Determine the (x, y) coordinate at the center of the cell enclosing the given text.  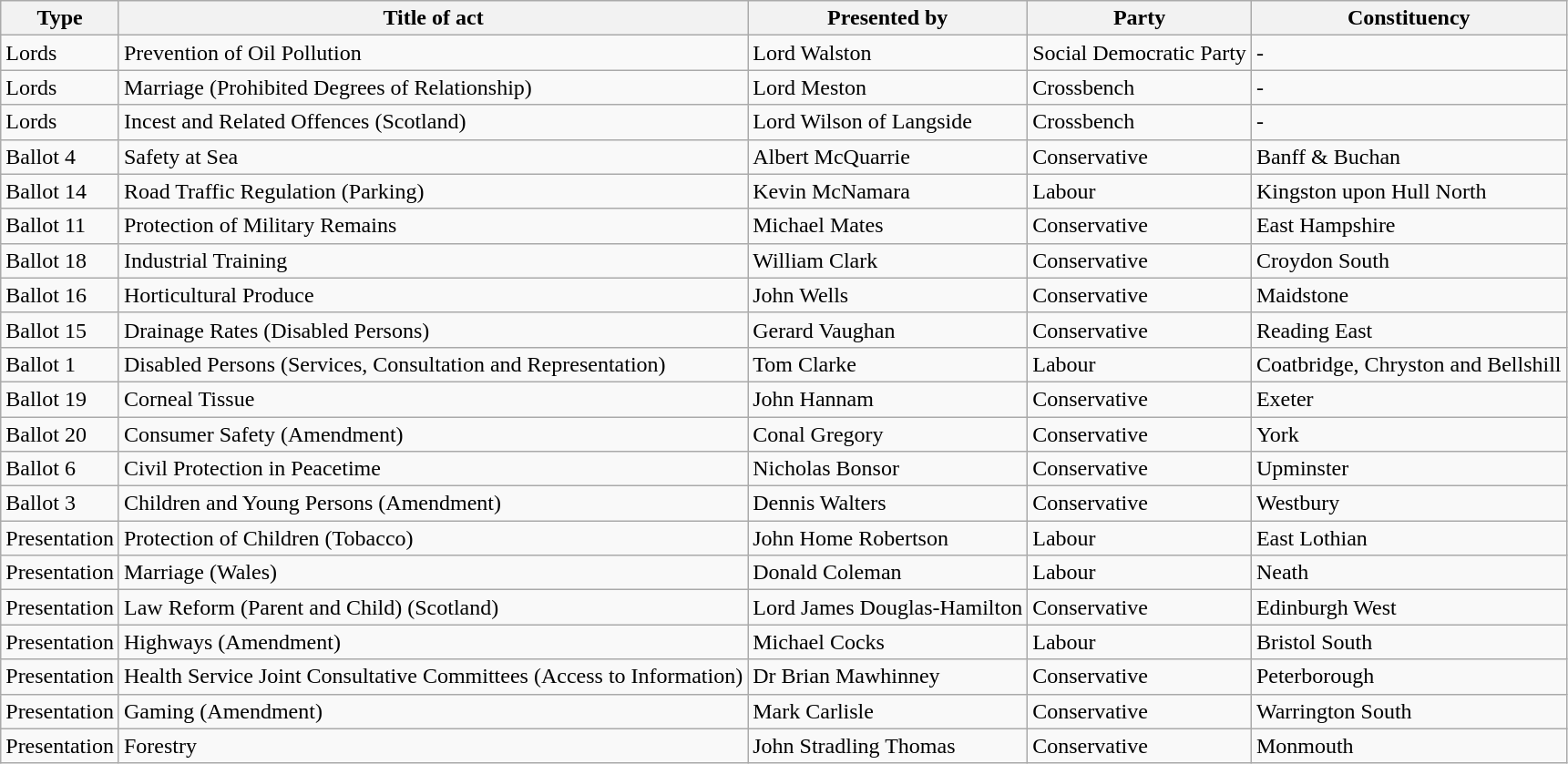
Type (60, 18)
Industrial Training (433, 260)
John Wells (887, 295)
Coatbridge, Chryston and Bellshill (1409, 364)
Horticultural Produce (433, 295)
Title of act (433, 18)
Reading East (1409, 330)
Children and Young Persons (Amendment) (433, 504)
Kingston upon Hull North (1409, 191)
Exeter (1409, 399)
Upminster (1409, 469)
Gaming (Amendment) (433, 711)
Westbury (1409, 504)
Dr Brian Mawhinney (887, 677)
Kevin McNamara (887, 191)
Constituency (1409, 18)
Protection of Military Remains (433, 226)
Ballot 4 (60, 157)
Drainage Rates (Disabled Persons) (433, 330)
Neath (1409, 573)
Social Democratic Party (1140, 53)
Ballot 14 (60, 191)
Forestry (433, 746)
Mark Carlisle (887, 711)
Ballot 18 (60, 260)
Tom Clarke (887, 364)
Ballot 20 (60, 434)
East Lothian (1409, 538)
Party (1140, 18)
Civil Protection in Peacetime (433, 469)
Peterborough (1409, 677)
Lord James Douglas-Hamilton (887, 607)
York (1409, 434)
Warrington South (1409, 711)
Lord Meston (887, 87)
Road Traffic Regulation (Parking) (433, 191)
John Stradling Thomas (887, 746)
Disabled Persons (Services, Consultation and Representation) (433, 364)
Consumer Safety (Amendment) (433, 434)
Donald Coleman (887, 573)
Nicholas Bonsor (887, 469)
Ballot 19 (60, 399)
Safety at Sea (433, 157)
William Clark (887, 260)
Albert McQuarrie (887, 157)
Lord Wilson of Langside (887, 122)
Marriage (Wales) (433, 573)
John Home Robertson (887, 538)
Ballot 3 (60, 504)
Corneal Tissue (433, 399)
Marriage (Prohibited Degrees of Relationship) (433, 87)
Croydon South (1409, 260)
Ballot 6 (60, 469)
Ballot 15 (60, 330)
Dennis Walters (887, 504)
Conal Gregory (887, 434)
Lord Walston (887, 53)
Incest and Related Offences (Scotland) (433, 122)
Monmouth (1409, 746)
Presented by (887, 18)
John Hannam (887, 399)
East Hampshire (1409, 226)
Michael Cocks (887, 642)
Health Service Joint Consultative Committees (Access to Information) (433, 677)
Gerard Vaughan (887, 330)
Maidstone (1409, 295)
Ballot 16 (60, 295)
Highways (Amendment) (433, 642)
Prevention of Oil Pollution (433, 53)
Bristol South (1409, 642)
Banff & Buchan (1409, 157)
Edinburgh West (1409, 607)
Ballot 1 (60, 364)
Ballot 11 (60, 226)
Protection of Children (Tobacco) (433, 538)
Law Reform (Parent and Child) (Scotland) (433, 607)
Michael Mates (887, 226)
